Detect which cell encompasses the target text, then output its (X, Y) center coordinate. 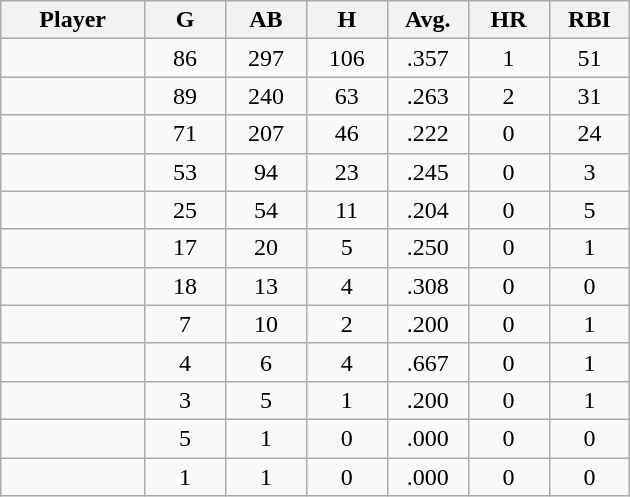
10 (266, 324)
.263 (428, 96)
AB (266, 20)
71 (186, 134)
G (186, 20)
.667 (428, 362)
.222 (428, 134)
.250 (428, 248)
46 (346, 134)
23 (346, 172)
RBI (590, 20)
63 (346, 96)
13 (266, 286)
.308 (428, 286)
240 (266, 96)
53 (186, 172)
86 (186, 58)
.204 (428, 210)
6 (266, 362)
.245 (428, 172)
297 (266, 58)
.357 (428, 58)
11 (346, 210)
51 (590, 58)
106 (346, 58)
HR (508, 20)
Avg. (428, 20)
31 (590, 96)
207 (266, 134)
H (346, 20)
Player (73, 20)
7 (186, 324)
24 (590, 134)
54 (266, 210)
25 (186, 210)
94 (266, 172)
20 (266, 248)
18 (186, 286)
17 (186, 248)
89 (186, 96)
